Return the [x, y] coordinate for the center point of the cell that contains the specified text.  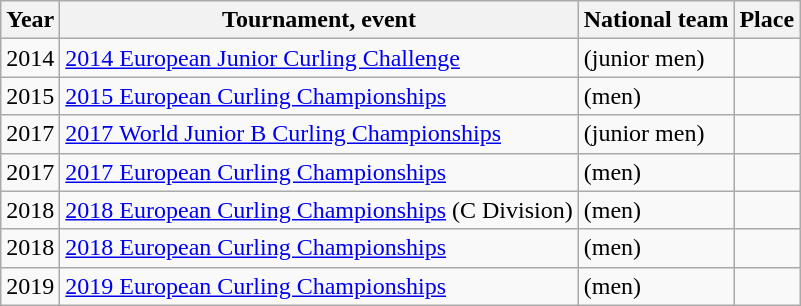
2015 [30, 96]
2015 European Curling Championships [319, 96]
2018 European Curling Championships [319, 248]
2019 European Curling Championships [319, 286]
2014 European Junior Curling Challenge [319, 58]
Year [30, 20]
National team [656, 20]
2018 European Curling Championships (C Division) [319, 210]
Tournament, event [319, 20]
2017 World Junior B Curling Championships [319, 134]
2014 [30, 58]
2017 European Curling Championships [319, 172]
Place [767, 20]
2019 [30, 286]
